Detect which cell encompasses the target text, then output its (X, Y) center coordinate. 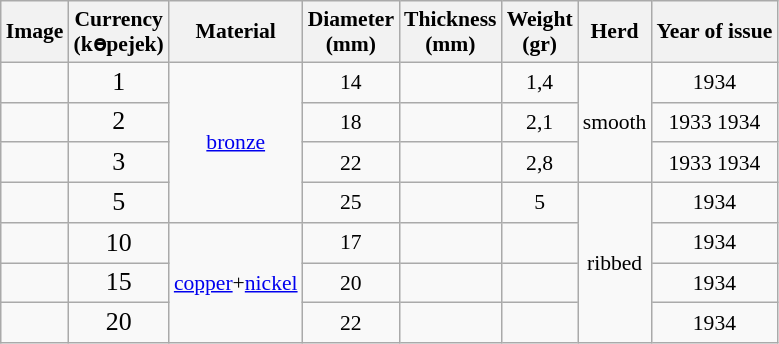
Currency(kɵpejek) (118, 32)
ribbed (615, 263)
Material (236, 32)
copper+nickel (236, 283)
1,4 (540, 82)
Diameter(mm) (351, 32)
Herd (615, 32)
10 (118, 243)
Thickness(mm) (450, 32)
1 (118, 82)
smooth (615, 122)
3 (118, 163)
Year of issue (714, 32)
bronze (236, 142)
15 (118, 283)
Weight(gr) (540, 32)
18 (351, 122)
Image (35, 32)
25 (351, 203)
17 (351, 243)
2 (118, 122)
14 (351, 82)
2,8 (540, 163)
2,1 (540, 122)
